Determine the [X, Y] coordinate at the center of the cell enclosing the given text.  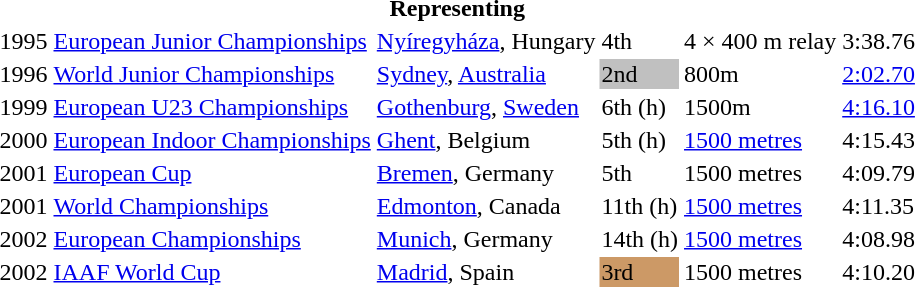
6th (h) [640, 107]
Bremen, Germany [486, 173]
11th (h) [640, 206]
14th (h) [640, 239]
World Junior Championships [212, 74]
800m [760, 74]
European U23 Championships [212, 107]
Madrid, Spain [486, 272]
Sydney, Australia [486, 74]
2nd [640, 74]
Nyíregyháza, Hungary [486, 41]
5th (h) [640, 140]
European Junior Championships [212, 41]
IAAF World Cup [212, 272]
3rd [640, 272]
5th [640, 173]
European Championships [212, 239]
4 × 400 m relay [760, 41]
1500m [760, 107]
European Cup [212, 173]
Edmonton, Canada [486, 206]
World Championships [212, 206]
4th [640, 41]
Gothenburg, Sweden [486, 107]
Ghent, Belgium [486, 140]
Munich, Germany [486, 239]
European Indoor Championships [212, 140]
